Return (x, y) of the center of cell containing provided text 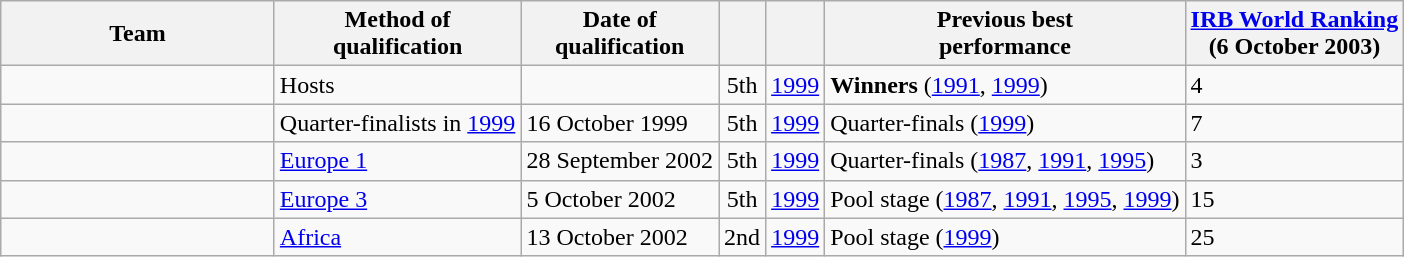
Team (138, 34)
28 September 2002 (620, 161)
Europe 1 (398, 161)
Method ofqualification (398, 34)
Europe 3 (398, 199)
Quarter-finals (1999) (1005, 123)
15 (1294, 199)
3 (1294, 161)
Pool stage (1999) (1005, 237)
Pool stage (1987, 1991, 1995, 1999) (1005, 199)
7 (1294, 123)
2nd (742, 237)
4 (1294, 85)
Hosts (398, 85)
Previous bestperformance (1005, 34)
Date ofqualification (620, 34)
Africa (398, 237)
Winners (1991, 1999) (1005, 85)
13 October 2002 (620, 237)
16 October 1999 (620, 123)
Quarter-finals (1987, 1991, 1995) (1005, 161)
25 (1294, 237)
IRB World Ranking(6 October 2003) (1294, 34)
Quarter-finalists in 1999 (398, 123)
5 October 2002 (620, 199)
